For the text-containing cell, return its midpoint in (X, Y) coordinate format. 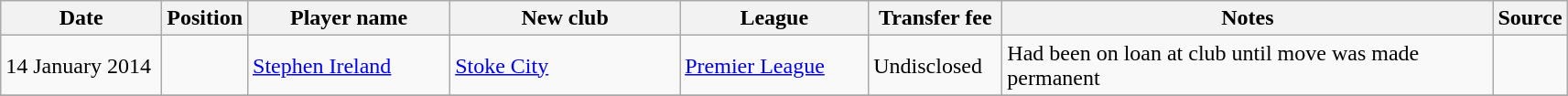
Had been on loan at club until move was made permanent (1248, 66)
New club (566, 18)
Premier League (774, 66)
League (774, 18)
Stephen Ireland (350, 66)
Undisclosed (935, 66)
Date (81, 18)
14 January 2014 (81, 66)
Stoke City (566, 66)
Player name (350, 18)
Source (1530, 18)
Transfer fee (935, 18)
Position (205, 18)
Notes (1248, 18)
